Find where the given text appears and provide that cell's center as (X, Y) coordinate. 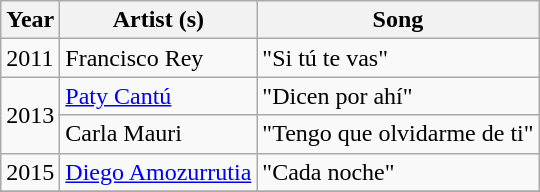
Francisco Rey (158, 58)
Year (30, 20)
"Dicen por ahí" (398, 96)
2015 (30, 172)
Carla Mauri (158, 134)
Paty Cantú (158, 96)
Artist (s) (158, 20)
"Tengo que olvidarme de ti" (398, 134)
2013 (30, 115)
Diego Amozurrutia (158, 172)
Song (398, 20)
"Cada noche" (398, 172)
"Si tú te vas" (398, 58)
2011 (30, 58)
